Search for the cell housing the specified text and yield its (x, y) center coordinate. 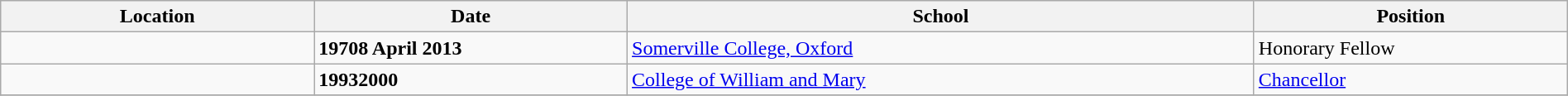
Honorary Fellow (1411, 48)
Date (471, 17)
College of William and Mary (941, 79)
19708 April 2013 (471, 48)
Somerville College, Oxford (941, 48)
Position (1411, 17)
Chancellor (1411, 79)
Location (157, 17)
School (941, 17)
19932000 (471, 79)
